Return (x, y) of the center of cell containing provided text 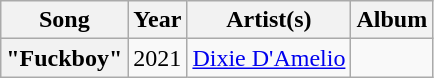
"Fuckboy" (64, 58)
Artist(s) (269, 20)
Dixie D'Amelio (269, 58)
Song (64, 20)
2021 (158, 58)
Year (158, 20)
Album (392, 20)
